Search for the cell housing the specified text and yield its (X, Y) center coordinate. 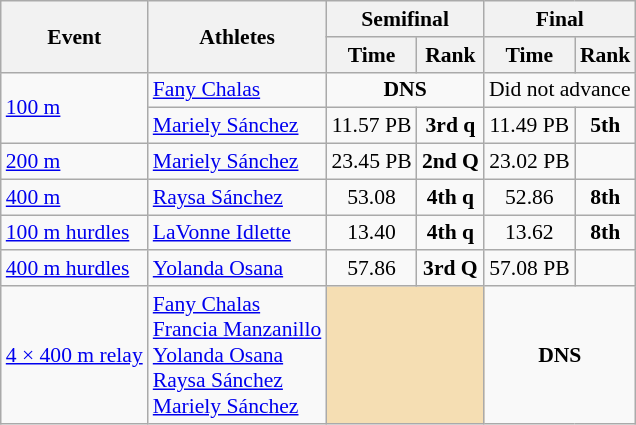
13.62 (530, 233)
57.08 PB (530, 269)
57.86 (372, 269)
23.45 PB (372, 162)
52.86 (530, 197)
11.49 PB (530, 126)
4 × 400 m relay (74, 355)
Event (74, 36)
5th (606, 126)
400 m hurdles (74, 269)
Semifinal (405, 19)
3rd Q (450, 269)
11.57 PB (372, 126)
400 m (74, 197)
LaVonne Idlette (238, 233)
Did not advance (560, 90)
Fany ChalasFrancia ManzanilloYolanda OsanaRaysa SánchezMariely Sánchez (238, 355)
13.40 (372, 233)
53.08 (372, 197)
3rd q (450, 126)
2nd Q (450, 162)
200 m (74, 162)
100 m hurdles (74, 233)
Final (560, 19)
Yolanda Osana (238, 269)
Athletes (238, 36)
Fany Chalas (238, 90)
100 m (74, 108)
23.02 PB (530, 162)
Raysa Sánchez (238, 197)
